Extract the (x, y) coordinate from the center of the cell holding the provided text.  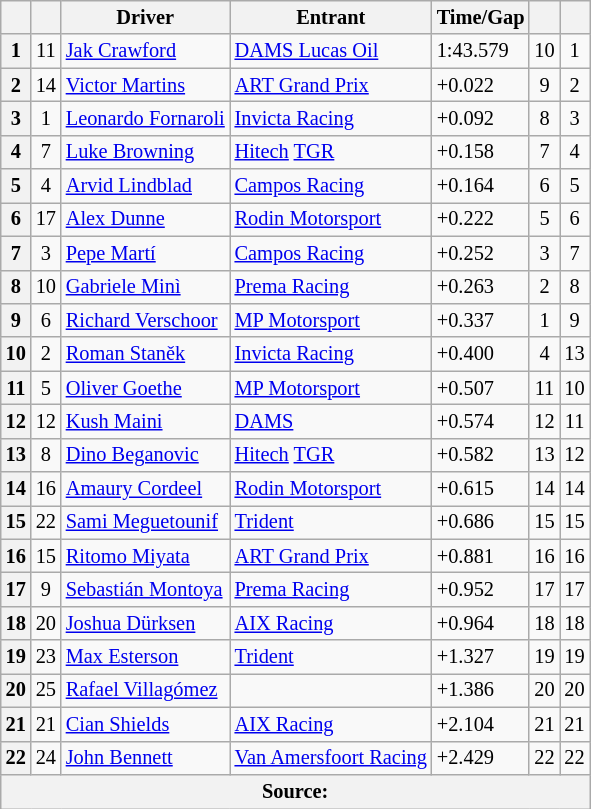
1:43.579 (481, 51)
Jak Crawford (146, 51)
+0.881 (481, 556)
Leonardo Fornaroli (146, 118)
Kush Maini (146, 421)
23 (46, 657)
+1.386 (481, 690)
+0.400 (481, 354)
Max Esterson (146, 657)
+0.615 (481, 489)
+0.164 (481, 186)
Gabriele Minì (146, 287)
+0.022 (481, 85)
Oliver Goethe (146, 388)
Amaury Cordeel (146, 489)
Luke Browning (146, 152)
25 (46, 690)
+0.092 (481, 118)
Source: (296, 791)
+0.252 (481, 253)
John Bennett (146, 758)
Joshua Dürksen (146, 623)
Time/Gap (481, 17)
Cian Shields (146, 724)
Ritomo Miyata (146, 556)
Dino Beganovic (146, 455)
+0.222 (481, 219)
+0.158 (481, 152)
Sami Meguetounif (146, 522)
Richard Verschoor (146, 320)
Driver (146, 17)
Alex Dunne (146, 219)
Van Amersfoort Racing (331, 758)
+2.429 (481, 758)
+0.964 (481, 623)
+2.104 (481, 724)
Roman Staněk (146, 354)
DAMS (331, 421)
+1.327 (481, 657)
Victor Martins (146, 85)
+0.952 (481, 589)
24 (46, 758)
+0.507 (481, 388)
+0.582 (481, 455)
+0.686 (481, 522)
DAMS Lucas Oil (331, 51)
Pepe Martí (146, 253)
+0.337 (481, 320)
Arvid Lindblad (146, 186)
Sebastián Montoya (146, 589)
+0.263 (481, 287)
Entrant (331, 17)
+0.574 (481, 421)
Rafael Villagómez (146, 690)
